Detect which cell encompasses the target text, then output its (X, Y) center coordinate. 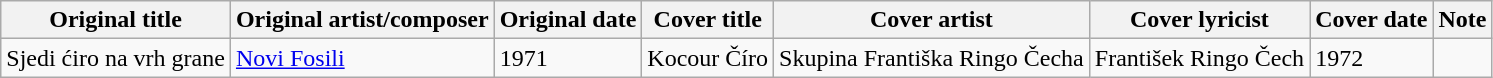
Original title (116, 20)
Cover artist (932, 20)
Original date (568, 20)
Cover title (708, 20)
Original artist/composer (362, 20)
František Ringo Čech (1199, 58)
Sjedi ćiro na vrh grane (116, 58)
1971 (568, 58)
Skupina Františka Ringo Čecha (932, 58)
Note (1462, 20)
1972 (1372, 58)
Novi Fosili (362, 58)
Cover date (1372, 20)
Cover lyricist (1199, 20)
Kocour Číro (708, 58)
